Identify which cell holds the provided text, then report its [x, y] central coordinate. 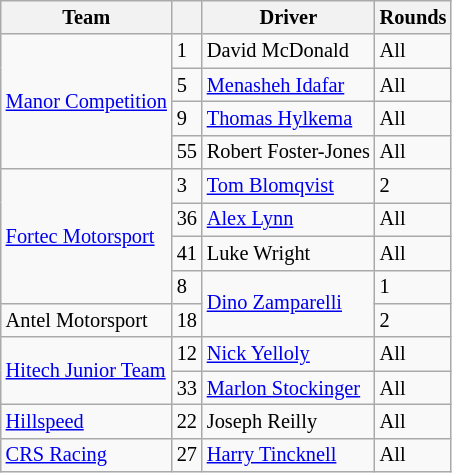
36 [187, 219]
3 [187, 186]
Marlon Stockinger [288, 388]
33 [187, 388]
18 [187, 320]
Thomas Hylkema [288, 118]
22 [187, 421]
27 [187, 455]
Luke Wright [288, 253]
Dino Zamparelli [288, 304]
Nick Yelloly [288, 354]
Driver [288, 17]
Hillspeed [86, 421]
Menasheh Idafar [288, 85]
5 [187, 85]
Alex Lynn [288, 219]
Manor Competition [86, 102]
41 [187, 253]
Tom Blomqvist [288, 186]
Harry Tincknell [288, 455]
Fortec Motorsport [86, 236]
Team [86, 17]
12 [187, 354]
8 [187, 287]
David McDonald [288, 51]
Joseph Reilly [288, 421]
9 [187, 118]
Rounds [414, 17]
55 [187, 152]
Antel Motorsport [86, 320]
Hitech Junior Team [86, 370]
CRS Racing [86, 455]
Robert Foster-Jones [288, 152]
